Find where the given text appears and provide that cell's center as [x, y] coordinate. 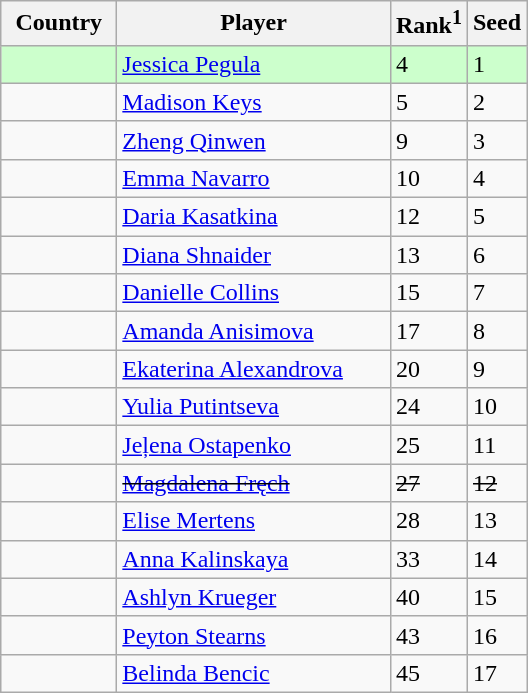
Amanda Anisimova [254, 331]
28 [428, 521]
20 [428, 369]
Yulia Putintseva [254, 407]
43 [428, 635]
Madison Keys [254, 102]
25 [428, 445]
27 [428, 483]
Emma Navarro [254, 178]
Ashlyn Krueger [254, 597]
Jessica Pegula [254, 64]
Daria Kasatkina [254, 217]
Peyton Stearns [254, 635]
40 [428, 597]
16 [496, 635]
45 [428, 673]
Ekaterina Alexandrova [254, 369]
3 [496, 140]
8 [496, 331]
11 [496, 445]
Jeļena Ostapenko [254, 445]
Anna Kalinskaya [254, 559]
1 [496, 64]
Seed [496, 24]
6 [496, 255]
Danielle Collins [254, 293]
Elise Mertens [254, 521]
Player [254, 24]
2 [496, 102]
Rank1 [428, 24]
14 [496, 559]
Magdalena Fręch [254, 483]
Country [59, 24]
7 [496, 293]
24 [428, 407]
Diana Shnaider [254, 255]
33 [428, 559]
Belinda Bencic [254, 673]
Zheng Qinwen [254, 140]
